From the cell containing the given text, extract its center point as [X, Y] coordinate. 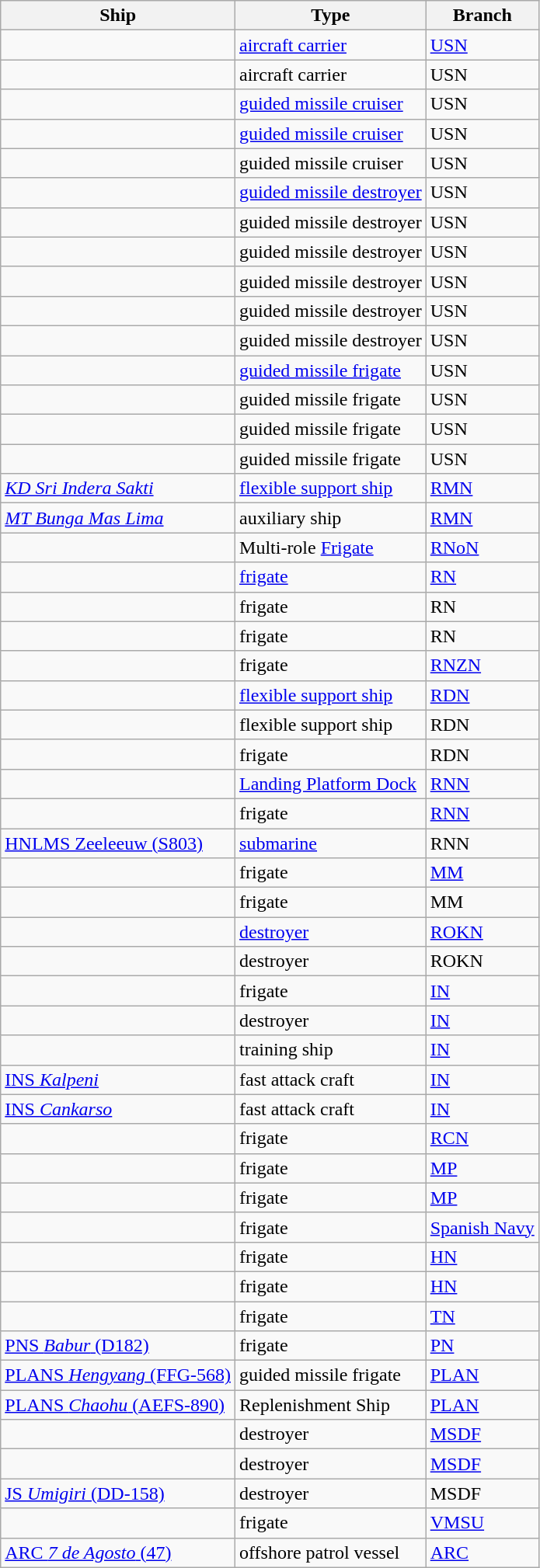
INS Cankarso [118, 1109]
Ship [118, 16]
RNZN [482, 666]
Type [331, 16]
JS Umigiri (DD-158) [118, 1493]
ARC 7 de Agosto (47) [118, 1552]
offshore patrol vessel [331, 1552]
Multi-role Frigate [331, 548]
Landing Platform Dock [331, 784]
training ship [331, 1050]
Replenishment Ship [331, 1405]
TN [482, 1316]
Branch [482, 16]
Spanish Navy [482, 1227]
VMSU [482, 1523]
MT Bunga Mas Lima [118, 518]
RCN [482, 1139]
KD Sri Indera Sakti [118, 488]
auxiliary ship [331, 518]
ARC [482, 1552]
INS Kalpeni [118, 1080]
RNoN [482, 548]
PN [482, 1346]
HNLMS Zeeleeuw (S803) [118, 843]
PLANS Hengyang (FFG-568) [118, 1375]
submarine [331, 843]
PNS Babur (D182) [118, 1346]
PLANS Chaohu (AEFS-890) [118, 1405]
